Find where the given text appears and provide that cell's center as (X, Y) coordinate. 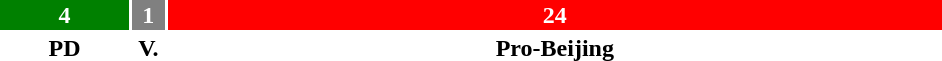
24 (555, 15)
1 (148, 15)
4 (64, 15)
